Capture the cell that displays the provided text and extract its (X, Y) central coordinate. 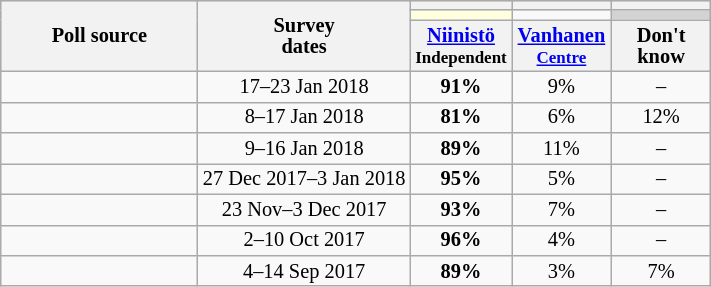
17–23 Jan 2018 (304, 86)
4% (562, 240)
Don't know (661, 46)
11% (562, 148)
96% (460, 240)
12% (661, 118)
Poll source (100, 36)
6% (562, 118)
3% (562, 270)
8–17 Jan 2018 (304, 118)
23 Nov–3 Dec 2017 (304, 210)
NiinistöIndependent (460, 46)
2–10 Oct 2017 (304, 240)
81% (460, 118)
91% (460, 86)
Surveydates (304, 36)
27 Dec 2017–3 Jan 2018 (304, 178)
9% (562, 86)
VanhanenCentre (562, 46)
9–16 Jan 2018 (304, 148)
95% (460, 178)
5% (562, 178)
93% (460, 210)
4–14 Sep 2017 (304, 270)
